Pinpoint the cell where the given text exists, returning its (X, Y) midpoint coordinate. 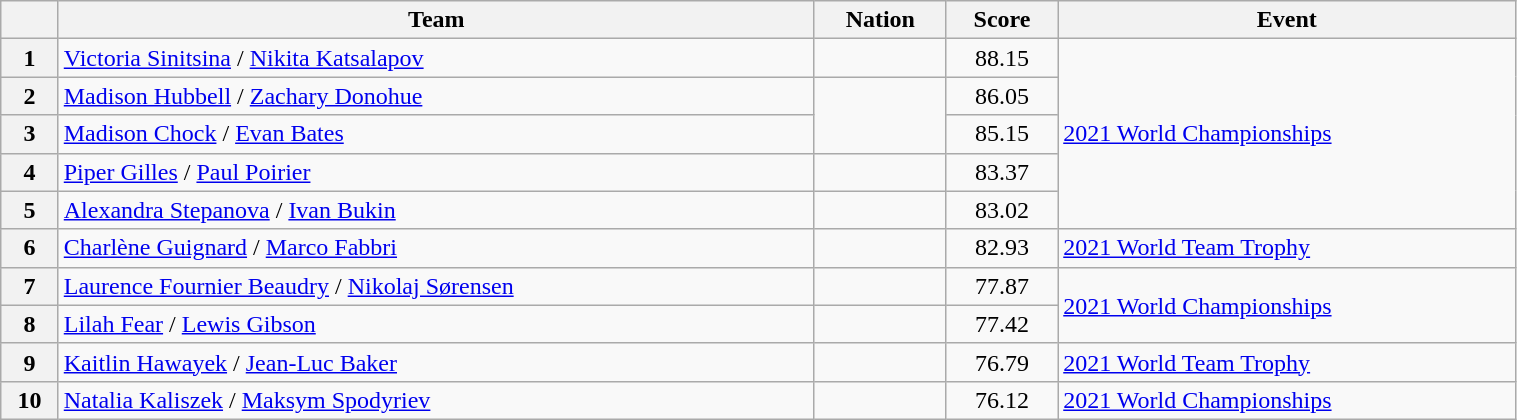
85.15 (1002, 134)
Laurence Fournier Beaudry / Nikolaj Sørensen (436, 286)
77.87 (1002, 286)
Madison Chock / Evan Bates (436, 134)
Lilah Fear / Lewis Gibson (436, 324)
Victoria Sinitsina / Nikita Katsalapov (436, 58)
5 (30, 210)
Piper Gilles / Paul Poirier (436, 172)
76.79 (1002, 362)
1 (30, 58)
9 (30, 362)
86.05 (1002, 96)
83.37 (1002, 172)
77.42 (1002, 324)
Score (1002, 20)
10 (30, 400)
7 (30, 286)
4 (30, 172)
88.15 (1002, 58)
83.02 (1002, 210)
Kaitlin Hawayek / Jean-Luc Baker (436, 362)
Charlène Guignard / Marco Fabbri (436, 248)
6 (30, 248)
Natalia Kaliszek / Maksym Spodyriev (436, 400)
2 (30, 96)
3 (30, 134)
Event (1287, 20)
76.12 (1002, 400)
Alexandra Stepanova / Ivan Bukin (436, 210)
82.93 (1002, 248)
Madison Hubbell / Zachary Donohue (436, 96)
Team (436, 20)
8 (30, 324)
Nation (880, 20)
